Search for the cell housing the specified text and yield its [x, y] center coordinate. 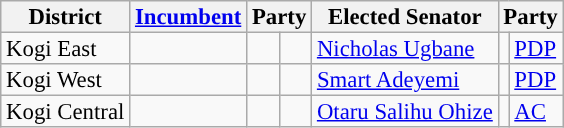
Otaru Salihu Ohize [405, 112]
Nicholas Ugbane [405, 49]
Kogi West [66, 80]
Kogi Central [66, 112]
Elected Senator [405, 17]
Kogi East [66, 49]
District [66, 17]
Smart Adeyemi [405, 80]
AC [536, 112]
Incumbent [188, 17]
